Output the [x, y] coordinate of the center of the cell containing the given text.  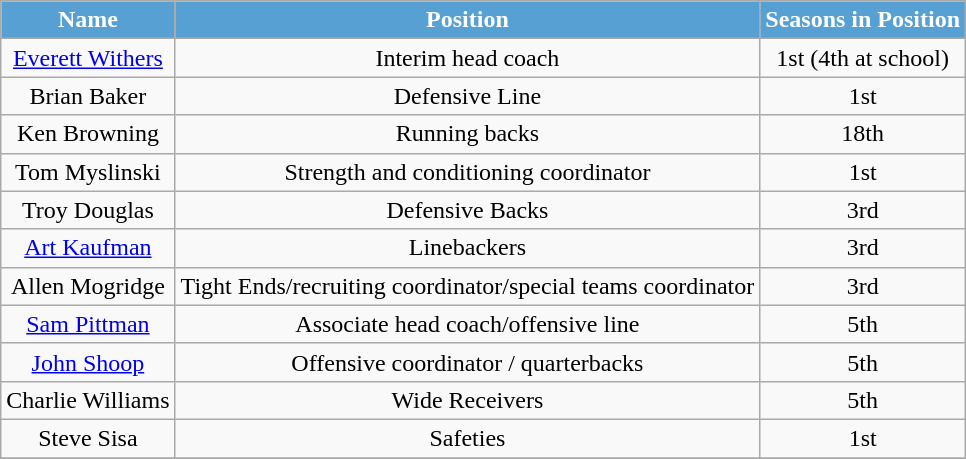
Safeties [468, 438]
Defensive Line [468, 96]
Linebackers [468, 248]
Name [88, 20]
1st (4th at school) [863, 58]
John Shoop [88, 362]
Brian Baker [88, 96]
Wide Receivers [468, 400]
Sam Pittman [88, 324]
Offensive coordinator / quarterbacks [468, 362]
Charlie Williams [88, 400]
Defensive Backs [468, 210]
Steve Sisa [88, 438]
Troy Douglas [88, 210]
Strength and conditioning coordinator [468, 172]
Interim head coach [468, 58]
Everett Withers [88, 58]
Running backs [468, 134]
Tom Myslinski [88, 172]
Tight Ends/recruiting coordinator/special teams coordinator [468, 286]
Seasons in Position [863, 20]
18th [863, 134]
Ken Browning [88, 134]
Allen Mogridge [88, 286]
Associate head coach/offensive line [468, 324]
Position [468, 20]
Art Kaufman [88, 248]
